Determine the (x, y) coordinate at the center of the cell enclosing the given text.  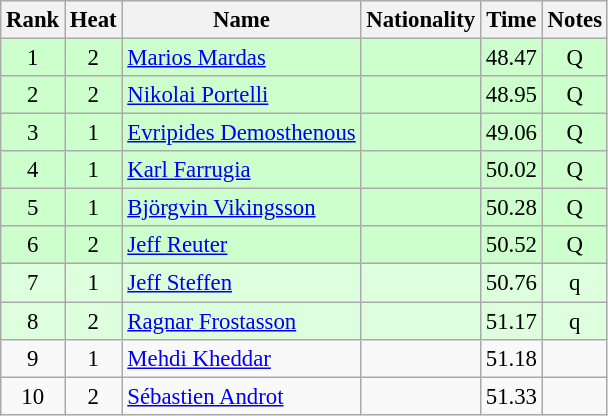
6 (33, 245)
51.17 (511, 321)
8 (33, 321)
Nationality (420, 20)
Mehdi Kheddar (242, 358)
Marios Mardas (242, 58)
48.47 (511, 58)
Björgvin Vikingsson (242, 208)
Nikolai Portelli (242, 95)
Jeff Reuter (242, 245)
50.28 (511, 208)
10 (33, 396)
51.18 (511, 358)
5 (33, 208)
4 (33, 170)
3 (33, 133)
Ragnar Frostasson (242, 321)
Time (511, 20)
50.52 (511, 245)
Karl Farrugia (242, 170)
9 (33, 358)
Rank (33, 20)
49.06 (511, 133)
Sébastien Androt (242, 396)
48.95 (511, 95)
7 (33, 283)
50.02 (511, 170)
Jeff Steffen (242, 283)
Heat (94, 20)
Name (242, 20)
51.33 (511, 396)
50.76 (511, 283)
Evripides Demosthenous (242, 133)
Notes (574, 20)
